Find where the given text appears and provide that cell's center as [x, y] coordinate. 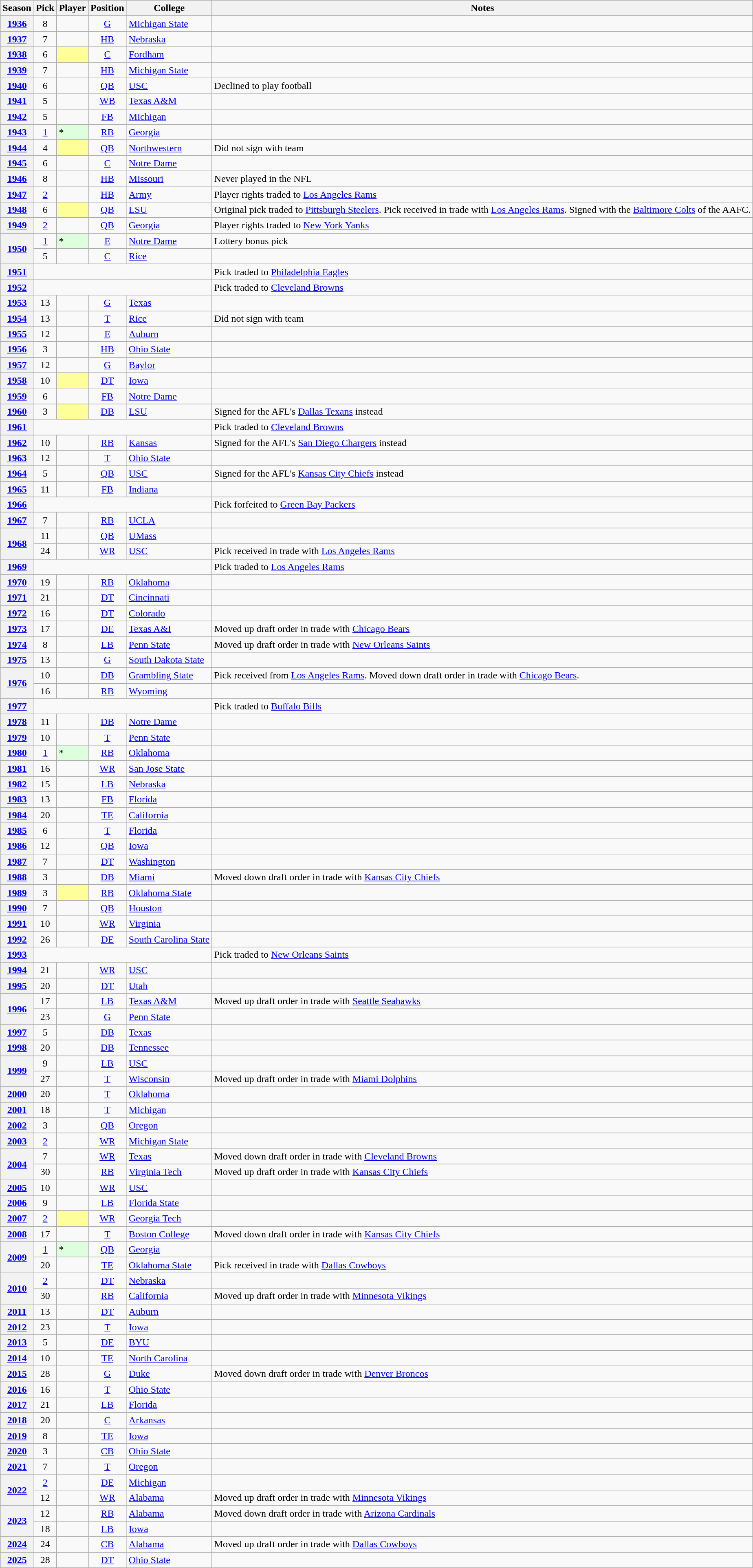
1976 [17, 683]
Pick [45, 8]
27 [45, 1079]
2014 [17, 1358]
1939 [17, 70]
1991 [17, 923]
2018 [17, 1420]
1972 [17, 613]
1982 [17, 784]
1963 [17, 458]
1973 [17, 629]
1990 [17, 908]
Utah [169, 986]
Notes [482, 8]
Houston [169, 908]
1974 [17, 644]
2000 [17, 1094]
Declined to play football [482, 86]
2004 [17, 1164]
2016 [17, 1389]
Pick traded to Buffalo Bills [482, 707]
1979 [17, 738]
1993 [17, 955]
1966 [17, 505]
Texas A&I [169, 629]
Pick traded to Los Angeles Rams [482, 567]
1997 [17, 1032]
1942 [17, 117]
UMass [169, 536]
1978 [17, 722]
BYU [169, 1343]
1985 [17, 830]
1989 [17, 892]
1936 [17, 24]
Kansas [169, 442]
2003 [17, 1141]
Wyoming [169, 691]
Pick received from Los Angeles Rams. Moved down draft order in trade with Chicago Bears. [482, 675]
1968 [17, 543]
1941 [17, 101]
Wisconsin [169, 1079]
Season [17, 8]
Arkansas [169, 1420]
2007 [17, 1219]
2005 [17, 1188]
Moved up draft order in trade with Kansas City Chiefs [482, 1172]
Moved up draft order in trade with Chicago Bears [482, 629]
Moved up draft order in trade with Miami Dolphins [482, 1079]
Missouri [169, 179]
San Jose State [169, 769]
1995 [17, 986]
Tennessee [169, 1048]
1998 [17, 1048]
Cincinnati [169, 598]
1940 [17, 86]
Signed for the AFL's San Diego Chargers instead [482, 442]
1953 [17, 303]
Pick received in trade with Los Angeles Rams [482, 551]
1961 [17, 427]
1994 [17, 970]
1952 [17, 287]
1988 [17, 877]
Player rights traded to New York Yanks [482, 225]
1947 [17, 194]
2019 [17, 1435]
South Dakota State [169, 660]
Washington [169, 861]
Moved down draft order in trade with Denver Broncos [482, 1374]
Georgia Tech [169, 1219]
Pick traded to New Orleans Saints [482, 955]
Player rights traded to Los Angeles Rams [482, 194]
1971 [17, 598]
1980 [17, 753]
26 [45, 939]
Virginia [169, 923]
1945 [17, 163]
1948 [17, 210]
2017 [17, 1405]
1938 [17, 55]
1962 [17, 442]
1955 [17, 334]
1977 [17, 707]
2022 [17, 1490]
1958 [17, 380]
2002 [17, 1125]
1969 [17, 567]
Pick forfeited to Green Bay Packers [482, 505]
1951 [17, 272]
Colorado [169, 613]
1967 [17, 520]
1981 [17, 769]
2021 [17, 1467]
2011 [17, 1312]
2012 [17, 1327]
1965 [17, 489]
1983 [17, 799]
Moved down draft order in trade with Arizona Cardinals [482, 1513]
Never played in the NFL [482, 179]
1996 [17, 1009]
1970 [17, 582]
Florida State [169, 1203]
2001 [17, 1110]
Boston College [169, 1234]
1943 [17, 132]
1959 [17, 396]
2015 [17, 1374]
2009 [17, 1257]
15 [45, 784]
2013 [17, 1343]
Miami [169, 877]
1937 [17, 39]
19 [45, 582]
Northwestern [169, 148]
1960 [17, 411]
1950 [17, 249]
Position [108, 8]
1954 [17, 318]
Moved up draft order in trade with New Orleans Saints [482, 644]
2023 [17, 1521]
1946 [17, 179]
1949 [17, 225]
2010 [17, 1288]
1999 [17, 1071]
Moved up draft order in trade with Dallas Cowboys [482, 1544]
2006 [17, 1203]
Baylor [169, 365]
Duke [169, 1374]
1975 [17, 660]
Player [73, 8]
Virginia Tech [169, 1172]
Grambling State [169, 675]
1987 [17, 861]
1956 [17, 349]
UCLA [169, 520]
1984 [17, 815]
2020 [17, 1451]
Signed for the AFL's Kansas City Chiefs instead [482, 474]
2008 [17, 1234]
1964 [17, 474]
1986 [17, 846]
Indiana [169, 489]
Moved down draft order in trade with Cleveland Browns [482, 1156]
Original pick traded to Pittsburgh Steelers. Pick received in trade with Los Angeles Rams. Signed with the Baltimore Colts of the AAFC. [482, 210]
Fordham [169, 55]
4 [45, 148]
South Carolina State [169, 939]
2024 [17, 1544]
Moved up draft order in trade with Seattle Seahawks [482, 1001]
2025 [17, 1560]
North Carolina [169, 1358]
College [169, 8]
1944 [17, 148]
Pick received in trade with Dallas Cowboys [482, 1265]
1957 [17, 365]
Signed for the AFL's Dallas Texans instead [482, 411]
1992 [17, 939]
Pick traded to Philadelphia Eagles [482, 272]
Army [169, 194]
Lottery bonus pick [482, 241]
WB [108, 101]
